For the text-containing cell, return its midpoint in [x, y] coordinate format. 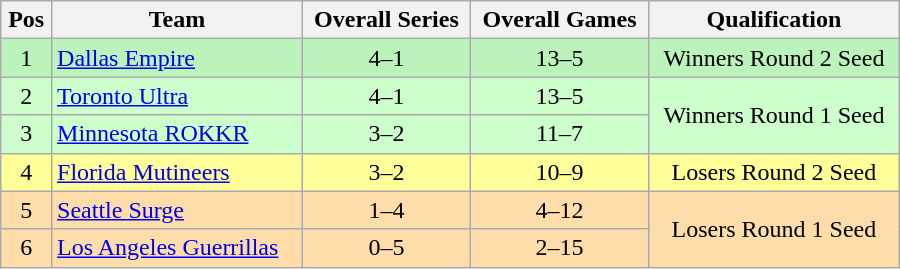
Minnesota ROKKR [178, 134]
Pos [26, 20]
Dallas Empire [178, 58]
Winners Round 1 Seed [774, 115]
Toronto Ultra [178, 96]
Losers Round 2 Seed [774, 172]
2–15 [559, 248]
0–5 [386, 248]
10–9 [559, 172]
4 [26, 172]
Los Angeles Guerrillas [178, 248]
4–12 [559, 210]
6 [26, 248]
Overall Series [386, 20]
Qualification [774, 20]
1 [26, 58]
Overall Games [559, 20]
3 [26, 134]
11–7 [559, 134]
2 [26, 96]
Team [178, 20]
Seattle Surge [178, 210]
1–4 [386, 210]
5 [26, 210]
Winners Round 2 Seed [774, 58]
Losers Round 1 Seed [774, 229]
Florida Mutineers [178, 172]
